Return the [X, Y] coordinate for the center point of the cell that contains the specified text.  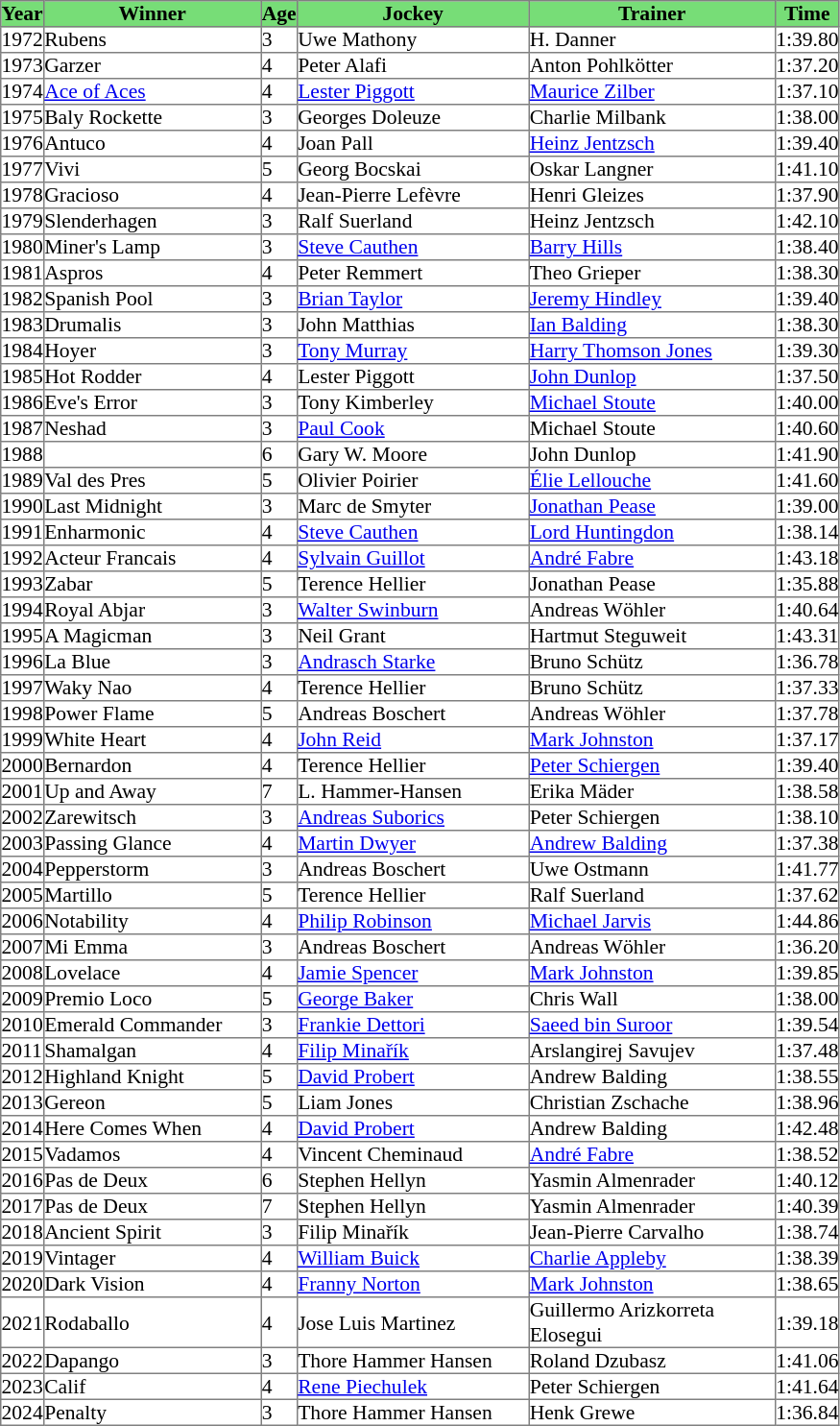
1994 [23, 611]
Garzer [152, 65]
2015 [23, 1154]
Tony Murray [413, 351]
2014 [23, 1129]
2007 [23, 947]
2013 [23, 1102]
Élie Lellouche [652, 480]
William Buick [413, 1258]
Rubens [152, 40]
1:43.31 [806, 636]
Age [278, 13]
1985 [23, 376]
1986 [23, 403]
1:38.55 [806, 1077]
Miner's Lamp [152, 248]
1993 [23, 584]
Georges Doleuze [413, 117]
Saeed bin Suroor [652, 1026]
Jean-Pierre Lefèvre [413, 196]
1988 [23, 455]
1:37.90 [806, 196]
Ace of Aces [152, 92]
1983 [23, 325]
1998 [23, 714]
Ian Balding [652, 325]
1:41.06 [806, 1360]
Vintager [152, 1258]
Highland Knight [152, 1077]
1991 [23, 532]
1:36.78 [806, 663]
1990 [23, 507]
Rene Piechulek [413, 1387]
1972 [23, 40]
2004 [23, 870]
Philip Robinson [413, 922]
1:39.00 [806, 507]
1989 [23, 480]
1:37.62 [806, 895]
Trainer [652, 13]
1:38.96 [806, 1102]
2018 [23, 1233]
Lord Huntingdon [652, 532]
Zabar [152, 584]
Martin Dwyer [413, 843]
Penalty [152, 1412]
1:39.54 [806, 1026]
1:36.20 [806, 947]
La Blue [152, 663]
Eve's Error [152, 403]
1984 [23, 351]
2023 [23, 1387]
2008 [23, 974]
Lovelace [152, 974]
Brian Taylor [413, 300]
1:39.85 [806, 974]
Drumalis [152, 325]
1:37.17 [806, 739]
Uwe Ostmann [652, 870]
1:39.80 [806, 40]
Baly Rockette [152, 117]
Neil Grant [413, 636]
H. Danner [652, 40]
1977 [23, 169]
1:37.10 [806, 92]
Enharmonic [152, 532]
1:36.84 [806, 1412]
1982 [23, 300]
1996 [23, 663]
1:37.20 [806, 65]
Notability [152, 922]
1:37.78 [806, 714]
Up and Away [152, 791]
2011 [23, 1051]
Walter Swinburn [413, 611]
1:37.33 [806, 688]
2000 [23, 766]
Guillermo Arizkorreta Elosegui [652, 1322]
2005 [23, 895]
1:41.10 [806, 169]
Theo Grieper [652, 273]
Charlie Milbank [652, 117]
2001 [23, 791]
Michael Jarvis [652, 922]
Harry Thomson Jones [652, 351]
Franny Norton [413, 1285]
1:38.40 [806, 248]
Maurice Zilber [652, 92]
1:38.74 [806, 1233]
Joan Pall [413, 144]
Slenderhagen [152, 221]
Jose Luis Martinez [413, 1322]
Shamalgan [152, 1051]
Hartmut Steguweit [652, 636]
Last Midnight [152, 507]
1975 [23, 117]
1:40.39 [806, 1206]
Premio Loco [152, 999]
1:41.90 [806, 455]
Oskar Langner [652, 169]
2003 [23, 843]
2012 [23, 1077]
1:39.30 [806, 351]
Henk Grewe [652, 1412]
1:38.10 [806, 818]
2010 [23, 1026]
Barry Hills [652, 248]
Chris Wall [652, 999]
1:40.64 [806, 611]
1:40.60 [806, 428]
2006 [23, 922]
1:40.00 [806, 403]
2022 [23, 1360]
2002 [23, 818]
1980 [23, 248]
2024 [23, 1412]
1981 [23, 273]
Erika Mäder [652, 791]
Georg Bocskai [413, 169]
Marc de Smyter [413, 507]
1974 [23, 92]
Peter Alafi [413, 65]
Royal Abjar [152, 611]
Vivi [152, 169]
2020 [23, 1285]
Andreas Suborics [413, 818]
Antuco [152, 144]
Bernardon [152, 766]
2016 [23, 1181]
1:38.58 [806, 791]
John Reid [413, 739]
1:38.14 [806, 532]
1:37.38 [806, 843]
1979 [23, 221]
Vadamos [152, 1154]
Zarewitsch [152, 818]
2009 [23, 999]
Passing Glance [152, 843]
1995 [23, 636]
Gereon [152, 1102]
Uwe Mathony [413, 40]
1:38.39 [806, 1258]
Vincent Cheminaud [413, 1154]
1:42.48 [806, 1129]
1:38.52 [806, 1154]
Olivier Poirier [413, 480]
Andrasch Starke [413, 663]
Dapango [152, 1360]
1992 [23, 559]
2017 [23, 1206]
1:41.77 [806, 870]
1:41.64 [806, 1387]
Peter Remmert [413, 273]
Waky Nao [152, 688]
Year [23, 13]
George Baker [413, 999]
Spanish Pool [152, 300]
1:42.10 [806, 221]
Ancient Spirit [152, 1233]
Emerald Commander [152, 1026]
Liam Jones [413, 1102]
John Matthias [413, 325]
Mi Emma [152, 947]
Neshad [152, 428]
Anton Pohlkötter [652, 65]
1999 [23, 739]
Val des Pres [152, 480]
1997 [23, 688]
Arslangirej Savujev [652, 1051]
Hoyer [152, 351]
Gary W. Moore [413, 455]
Time [806, 13]
Power Flame [152, 714]
Henri Gleizes [652, 196]
Pepperstorm [152, 870]
1:37.48 [806, 1051]
Gracioso [152, 196]
1:35.88 [806, 584]
Martillo [152, 895]
Charlie Appleby [652, 1258]
1:44.86 [806, 922]
1976 [23, 144]
Jeremy Hindley [652, 300]
1:40.12 [806, 1181]
Paul Cook [413, 428]
1:39.18 [806, 1322]
Frankie Dettori [413, 1026]
Rodaballo [152, 1322]
Roland Dzubasz [652, 1360]
Jockey [413, 13]
2019 [23, 1258]
Christian Zschache [652, 1102]
White Heart [152, 739]
1:43.18 [806, 559]
1987 [23, 428]
Hot Rodder [152, 376]
2021 [23, 1322]
A Magicman [152, 636]
Dark Vision [152, 1285]
1:38.65 [806, 1285]
L. Hammer-Hansen [413, 791]
Calif [152, 1387]
Acteur Francais [152, 559]
Winner [152, 13]
Jamie Spencer [413, 974]
1:41.60 [806, 480]
1:37.50 [806, 376]
Aspros [152, 273]
1973 [23, 65]
Tony Kimberley [413, 403]
1978 [23, 196]
Sylvain Guillot [413, 559]
Jean-Pierre Carvalho [652, 1233]
Here Comes When [152, 1129]
